Determine the (X, Y) coordinate at the center of the cell enclosing the given text.  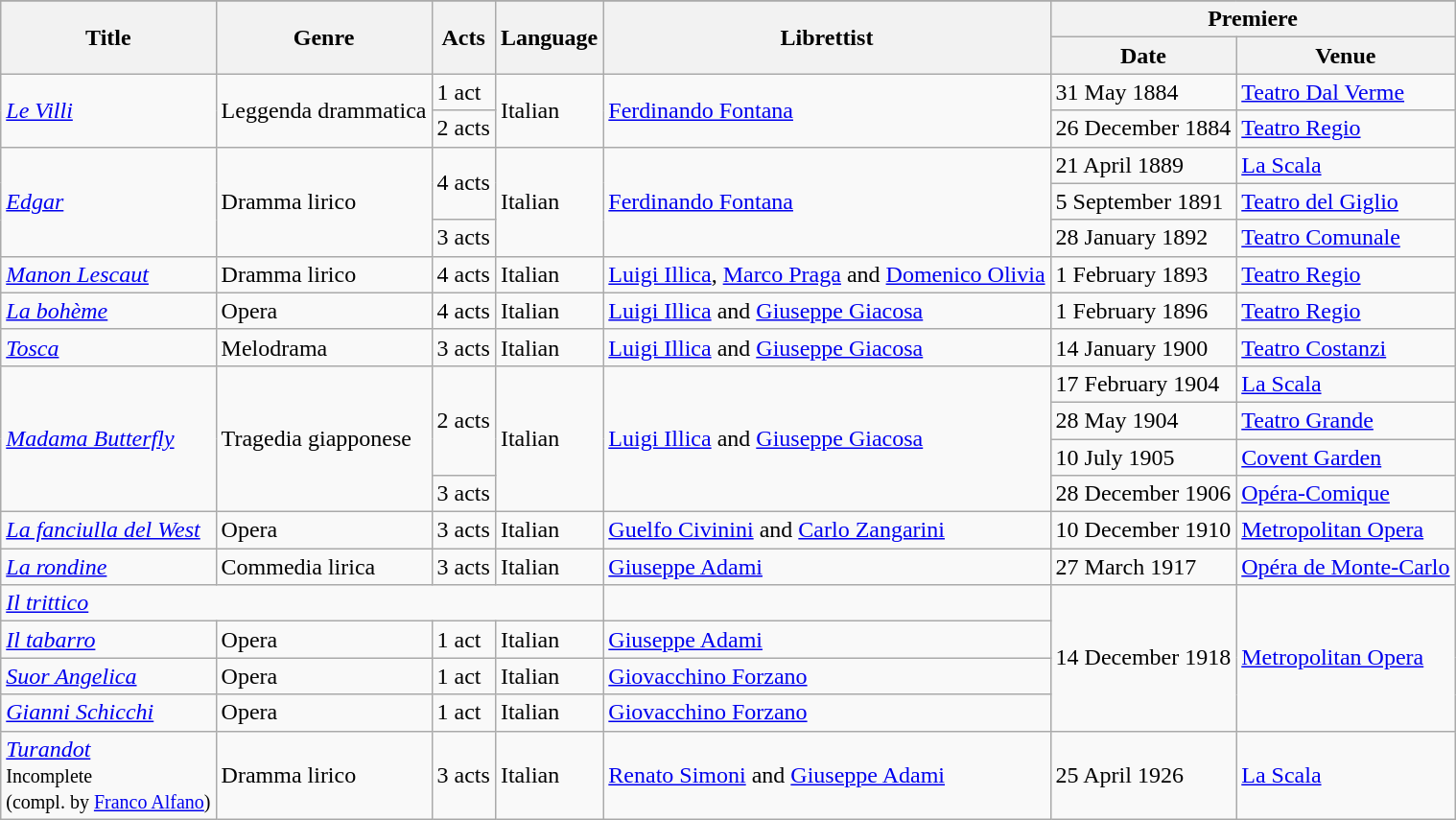
Venue (1346, 56)
Teatro Comunale (1346, 238)
Covent Garden (1346, 457)
Leggenda drammatica (324, 110)
17 February 1904 (1143, 384)
Tosca (108, 347)
28 December 1906 (1143, 494)
Madama Butterfly (108, 438)
Teatro Costanzi (1346, 347)
Opéra-Comique (1346, 494)
Il tabarro (108, 640)
Tragedia giapponese (324, 438)
27 March 1917 (1143, 567)
Acts (463, 37)
La rondine (108, 567)
1 February 1896 (1143, 311)
La fanciulla del West (108, 530)
5 September 1891 (1143, 201)
TurandotIncomplete(compl. by Franco Alfano) (108, 775)
Suor Angelica (108, 676)
10 July 1905 (1143, 457)
14 January 1900 (1143, 347)
25 April 1926 (1143, 775)
Le Villi (108, 110)
Genre (324, 37)
26 December 1884 (1143, 129)
La bohème (108, 311)
Language (549, 37)
28 May 1904 (1143, 420)
21 April 1889 (1143, 165)
Manon Lescaut (108, 274)
Gianni Schicchi (108, 713)
Opéra de Monte-Carlo (1346, 567)
Renato Simoni and Giuseppe Adami (827, 775)
Melodrama (324, 347)
28 January 1892 (1143, 238)
Date (1143, 56)
Premiere (1253, 19)
Commedia lirica (324, 567)
Edgar (108, 201)
Guelfo Civinini and Carlo Zangarini (827, 530)
14 December 1918 (1143, 658)
10 December 1910 (1143, 530)
31 May 1884 (1143, 92)
Il trittico (302, 603)
Title (108, 37)
Teatro Grande (1346, 420)
Teatro Dal Verme (1346, 92)
1 February 1893 (1143, 274)
Librettist (827, 37)
Luigi Illica, Marco Praga and Domenico Olivia (827, 274)
Teatro del Giglio (1346, 201)
